Pinpoint the cell where the given text exists, returning its [X, Y] midpoint coordinate. 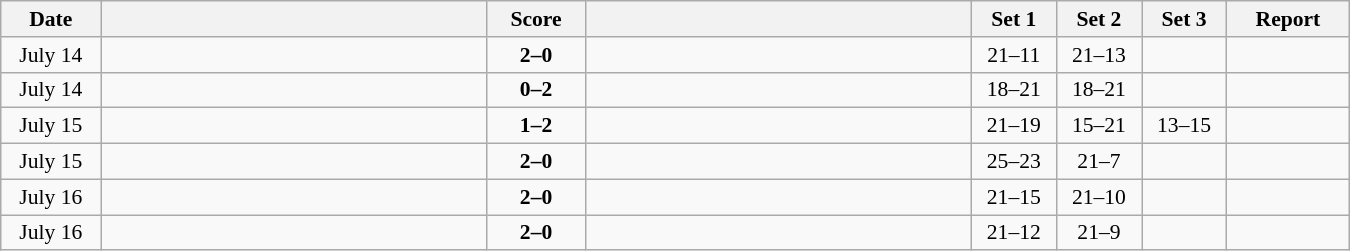
Set 2 [1098, 19]
21–15 [1014, 197]
25–23 [1014, 162]
Score [536, 19]
21–9 [1098, 233]
21–19 [1014, 126]
Set 1 [1014, 19]
15–21 [1098, 126]
21–10 [1098, 197]
21–13 [1098, 55]
Report [1288, 19]
1–2 [536, 126]
Date [51, 19]
13–15 [1184, 126]
21–7 [1098, 162]
21–12 [1014, 233]
0–2 [536, 90]
21–11 [1014, 55]
Set 3 [1184, 19]
